Output the (x, y) coordinate of the center of the cell containing the given text.  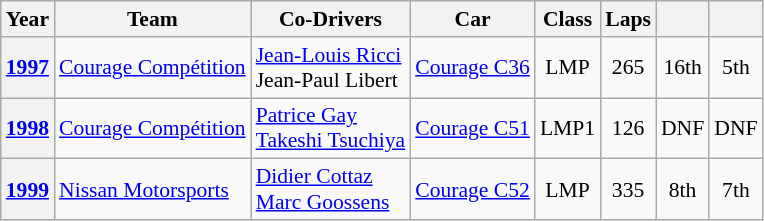
1998 (28, 128)
7th (736, 190)
Patrice Gay Takeshi Tsuchiya (331, 128)
Jean-Louis Ricci Jean-Paul Libert (331, 68)
1999 (28, 190)
5th (736, 68)
Laps (628, 19)
Team (152, 19)
Courage C36 (472, 68)
16th (682, 68)
Co-Drivers (331, 19)
Nissan Motorsports (152, 190)
1997 (28, 68)
8th (682, 190)
Class (568, 19)
Didier Cottaz Marc Goossens (331, 190)
335 (628, 190)
Car (472, 19)
126 (628, 128)
Courage C51 (472, 128)
Year (28, 19)
Courage C52 (472, 190)
LMP1 (568, 128)
265 (628, 68)
